Determine the [X, Y] coordinate at the center of the cell enclosing the given text.  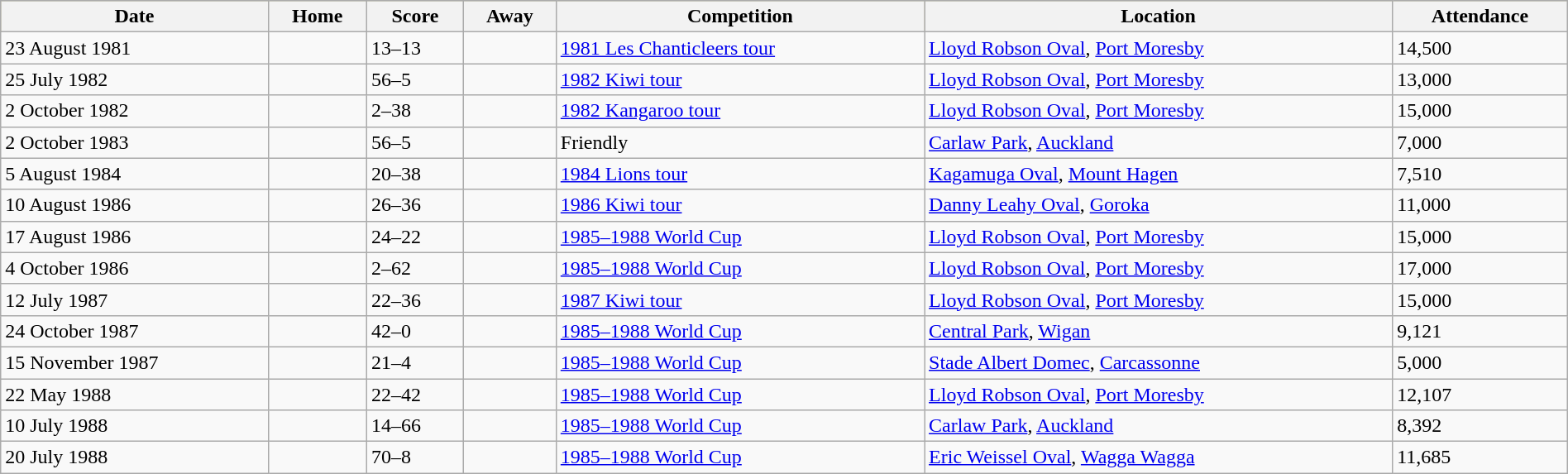
1982 Kangaroo tour [739, 111]
10 August 1986 [134, 205]
Away [509, 17]
11,685 [1480, 457]
20–38 [415, 174]
2–38 [415, 111]
Home [318, 17]
14–66 [415, 426]
1981 Les Chanticleers tour [739, 48]
13–13 [415, 48]
Score [415, 17]
42–0 [415, 331]
14,500 [1480, 48]
26–36 [415, 205]
9,121 [1480, 331]
1987 Kiwi tour [739, 299]
Eric Weissel Oval, Wagga Wagga [1159, 457]
17 August 1986 [134, 237]
Competition [739, 17]
22 May 1988 [134, 395]
8,392 [1480, 426]
10 July 1988 [134, 426]
Attendance [1480, 17]
15 November 1987 [134, 362]
1984 Lions tour [739, 174]
7,000 [1480, 142]
22–36 [415, 299]
20 July 1988 [134, 457]
17,000 [1480, 268]
Stade Albert Domec, Carcassonne [1159, 362]
4 October 1986 [134, 268]
22–42 [415, 395]
21–4 [415, 362]
2 October 1982 [134, 111]
2 October 1983 [134, 142]
23 August 1981 [134, 48]
25 July 1982 [134, 79]
2–62 [415, 268]
1986 Kiwi tour [739, 205]
Kagamuga Oval, Mount Hagen [1159, 174]
7,510 [1480, 174]
13,000 [1480, 79]
11,000 [1480, 205]
24–22 [415, 237]
24 October 1987 [134, 331]
12,107 [1480, 395]
Location [1159, 17]
12 July 1987 [134, 299]
Date [134, 17]
Central Park, Wigan [1159, 331]
1982 Kiwi tour [739, 79]
5,000 [1480, 362]
70–8 [415, 457]
5 August 1984 [134, 174]
Friendly [739, 142]
Danny Leahy Oval, Goroka [1159, 205]
